Output the [x, y] coordinate of the center of the cell containing the given text.  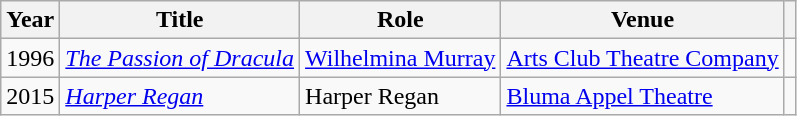
Role [400, 20]
Wilhelmina Murray [400, 58]
Venue [642, 20]
Year [30, 20]
2015 [30, 96]
1996 [30, 58]
Arts Club Theatre Company [642, 58]
The Passion of Dracula [180, 58]
Bluma Appel Theatre [642, 96]
Title [180, 20]
